Determine the (x, y) coordinate at the center of the cell enclosing the given text.  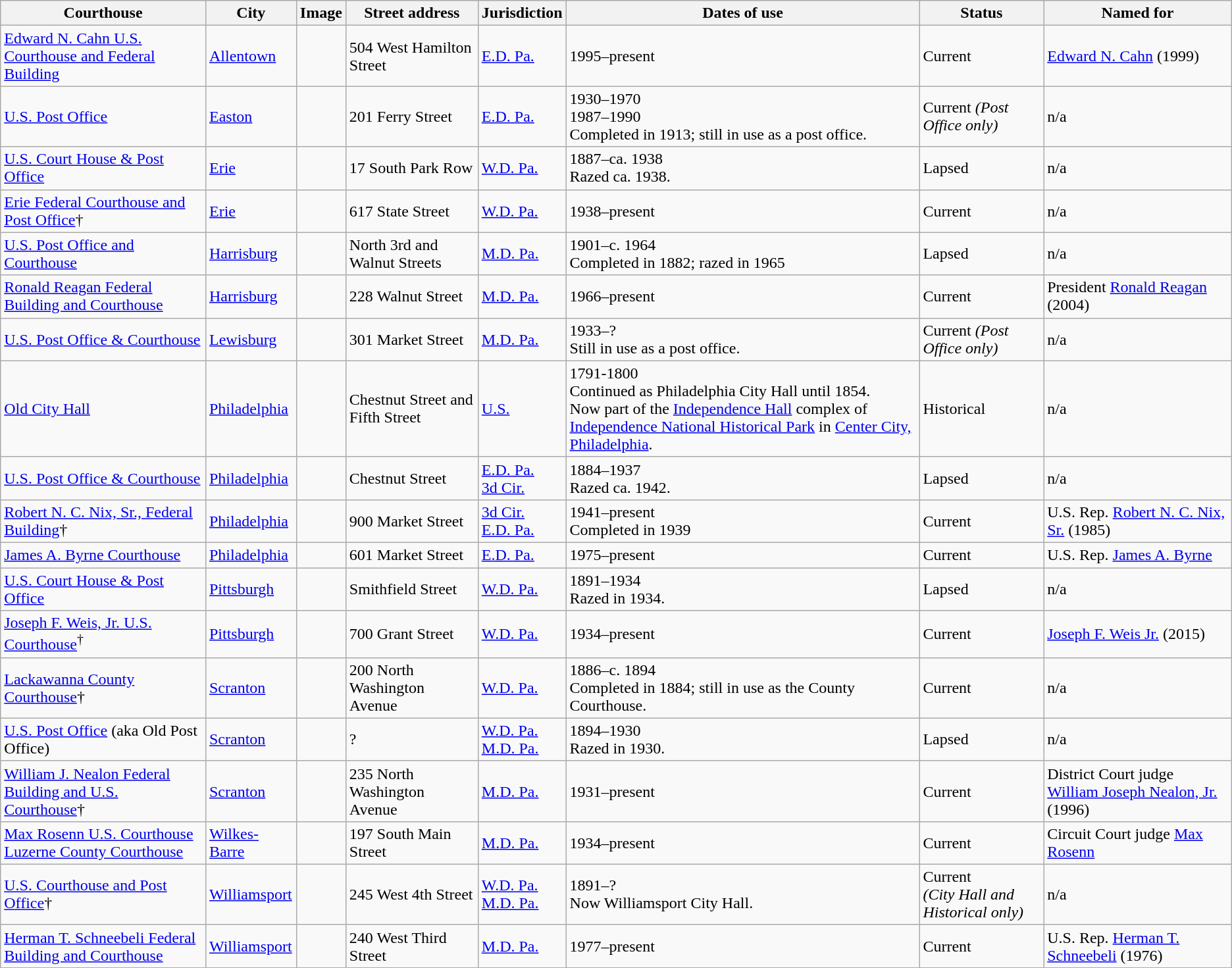
Old City Hall (103, 409)
Joseph F. Weis, Jr. U.S. Courthouse† (103, 634)
E.D. Pa.3d Cir. (522, 478)
235 North Washington Avenue (412, 791)
Image (321, 13)
Herman T. Schneebeli Federal Building and Courthouse (103, 946)
Status (982, 13)
200 North Washington Avenue (412, 688)
617 State Street (412, 211)
1886–c. 1894Completed in 1884; still in use as the County Courthouse. (742, 688)
U.S. Rep. James A. Byrne (1138, 555)
Robert N. C. Nix, Sr., Federal Building† (103, 521)
William J. Nealon Federal Building and U.S. Courthouse† (103, 791)
201 Ferry Street (412, 116)
1966–present (742, 296)
U.S. Post Office (aka Old Post Office) (103, 740)
245 West 4th Street (412, 894)
1891–1934Razed in 1934. (742, 588)
1901–c. 1964Completed in 1882; razed in 1965 (742, 254)
1933–?Still in use as a post office. (742, 340)
President Ronald Reagan (2004) (1138, 296)
1995–present (742, 56)
601 Market Street (412, 555)
Current(City Hall and Historical only) (982, 894)
U.S. (522, 409)
1938–present (742, 211)
1887–ca. 1938Razed ca. 1938. (742, 168)
City (251, 13)
District Court judge William Joseph Nealon, Jr. (1996) (1138, 791)
900 Market Street (412, 521)
504 West Hamilton Street (412, 56)
Edward N. Cahn U.S. Courthouse and Federal Building (103, 56)
Edward N. Cahn (1999) (1138, 56)
1884–1937Razed ca. 1942. (742, 478)
240 West Third Street (412, 946)
Allentown (251, 56)
U.S. Rep. Robert N. C. Nix, Sr. (1985) (1138, 521)
Easton (251, 116)
Named for (1138, 13)
197 South Main Street (412, 842)
Wilkes-Barre (251, 842)
Ronald Reagan Federal Building and Courthouse (103, 296)
James A. Byrne Courthouse (103, 555)
U.S. Rep. Herman T. Schneebeli (1976) (1138, 946)
700 Grant Street (412, 634)
North 3rd and Walnut Streets (412, 254)
3d Cir.E.D. Pa. (522, 521)
Lewisburg (251, 340)
Courthouse (103, 13)
Jurisdiction (522, 13)
Street address (412, 13)
Lackawanna County Courthouse† (103, 688)
Smithfield Street (412, 588)
U.S. Post Office (103, 116)
Dates of use (742, 13)
1894–1930Razed in 1930. (742, 740)
U.S. Post Office and Courthouse (103, 254)
Joseph F. Weis Jr. (2015) (1138, 634)
U.S. Courthouse and Post Office† (103, 894)
1931–present (742, 791)
1941–presentCompleted in 1939 (742, 521)
Chestnut Street and Fifth Street (412, 409)
Erie Federal Courthouse and Post Office† (103, 211)
1891–?Now Williamsport City Hall. (742, 894)
Historical (982, 409)
1975–present (742, 555)
1930–19701987–1990Completed in 1913; still in use as a post office. (742, 116)
301 Market Street (412, 340)
228 Walnut Street (412, 296)
? (412, 740)
Chestnut Street (412, 478)
Circuit Court judge Max Rosenn (1138, 842)
1977–present (742, 946)
Max Rosenn U.S. Courthouse Luzerne County Courthouse (103, 842)
17 South Park Row (412, 168)
